Identify which cell holds the provided text, then report its (X, Y) central coordinate. 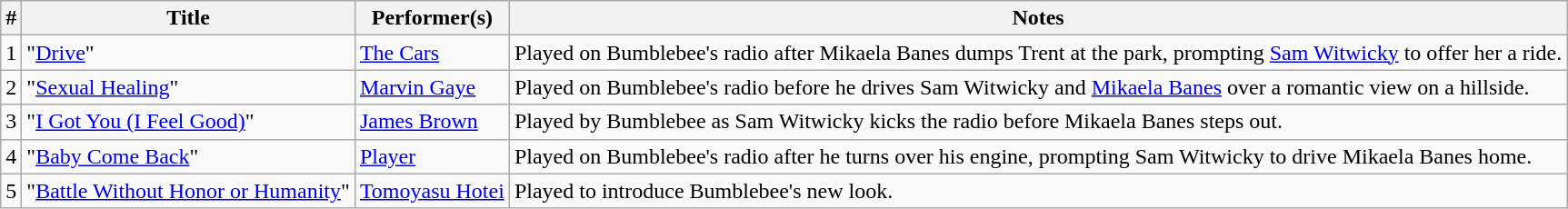
Notes (1038, 18)
4 (11, 156)
Marvin Gaye (432, 87)
Played on Bumblebee's radio after Mikaela Banes dumps Trent at the park, prompting Sam Witwicky to offer her a ride. (1038, 53)
"Battle Without Honor or Humanity" (189, 191)
"Baby Come Back" (189, 156)
Played on Bumblebee's radio after he turns over his engine, prompting Sam Witwicky to drive Mikaela Banes home. (1038, 156)
James Brown (432, 122)
Played on Bumblebee's radio before he drives Sam Witwicky and Mikaela Banes over a romantic view on a hillside. (1038, 87)
Performer(s) (432, 18)
Player (432, 156)
3 (11, 122)
Title (189, 18)
"I Got You (I Feel Good)" (189, 122)
"Drive" (189, 53)
# (11, 18)
1 (11, 53)
The Cars (432, 53)
Played by Bumblebee as Sam Witwicky kicks the radio before Mikaela Banes steps out. (1038, 122)
2 (11, 87)
5 (11, 191)
Played to introduce Bumblebee's new look. (1038, 191)
Tomoyasu Hotei (432, 191)
"Sexual Healing" (189, 87)
